From the cell containing the given text, extract its center point as (x, y) coordinate. 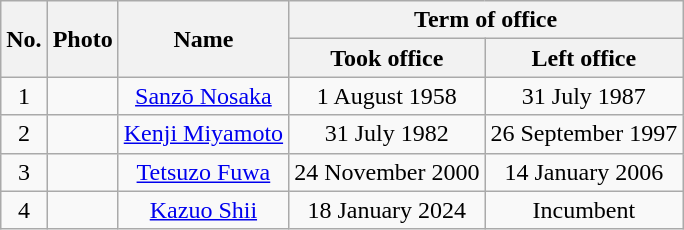
Term of office (486, 20)
No. (24, 39)
18 January 2024 (387, 210)
31 July 1982 (387, 134)
3 (24, 172)
Photo (82, 39)
1 August 1958 (387, 96)
2 (24, 134)
Kazuo Shii (203, 210)
Left office (584, 58)
Incumbent (584, 210)
26 September 1997 (584, 134)
Took office (387, 58)
14 January 2006 (584, 172)
Tetsuzo Fuwa (203, 172)
24 November 2000 (387, 172)
Sanzō Nosaka (203, 96)
Name (203, 39)
1 (24, 96)
4 (24, 210)
Kenji Miyamoto (203, 134)
31 July 1987 (584, 96)
